Search for the cell housing the specified text and yield its (x, y) center coordinate. 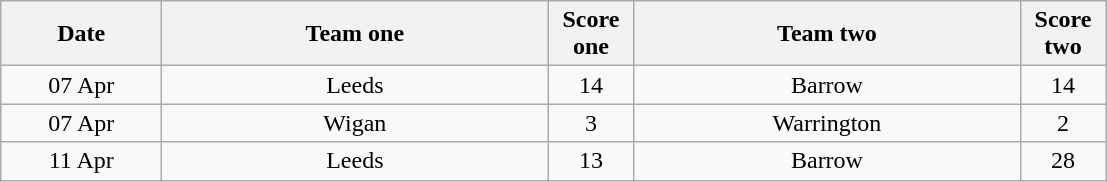
3 (591, 123)
Score one (591, 34)
Wigan (355, 123)
2 (1063, 123)
28 (1063, 161)
Warrington (827, 123)
Team two (827, 34)
13 (591, 161)
Team one (355, 34)
Score two (1063, 34)
11 Apr (82, 161)
Date (82, 34)
